Find where the given text appears and provide that cell's center as (x, y) coordinate. 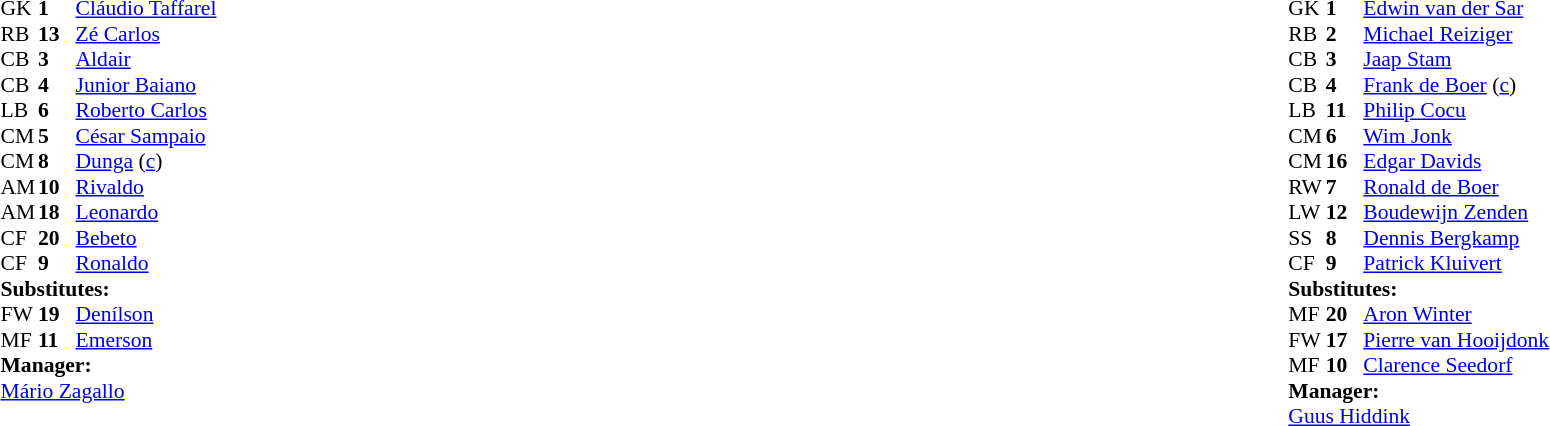
16 (1345, 161)
Clarence Seedorf (1456, 365)
Ronald de Boer (1456, 187)
Edgar Davids (1456, 161)
Denílson (146, 315)
César Sampaio (146, 136)
Pierre van Hooijdonk (1456, 340)
Philip Cocu (1456, 111)
Michael Reiziger (1456, 34)
Mário Zagallo (108, 391)
Aron Winter (1456, 315)
RW (1307, 187)
Jaap Stam (1456, 59)
Patrick Kluivert (1456, 263)
Aldair (146, 59)
18 (57, 213)
2 (1345, 34)
Boudewijn Zenden (1456, 213)
7 (1345, 187)
Leonardo (146, 213)
Roberto Carlos (146, 111)
Ronaldo (146, 263)
LW (1307, 213)
19 (57, 315)
Rivaldo (146, 187)
Frank de Boer (c) (1456, 85)
Bebeto (146, 238)
Zé Carlos (146, 34)
Dunga (c) (146, 161)
SS (1307, 238)
Dennis Bergkamp (1456, 238)
13 (57, 34)
Emerson (146, 340)
5 (57, 136)
12 (1345, 213)
17 (1345, 340)
Wim Jonk (1456, 136)
Junior Baiano (146, 85)
